Provide the (X, Y) coordinate of the cell's center where the given text is located.  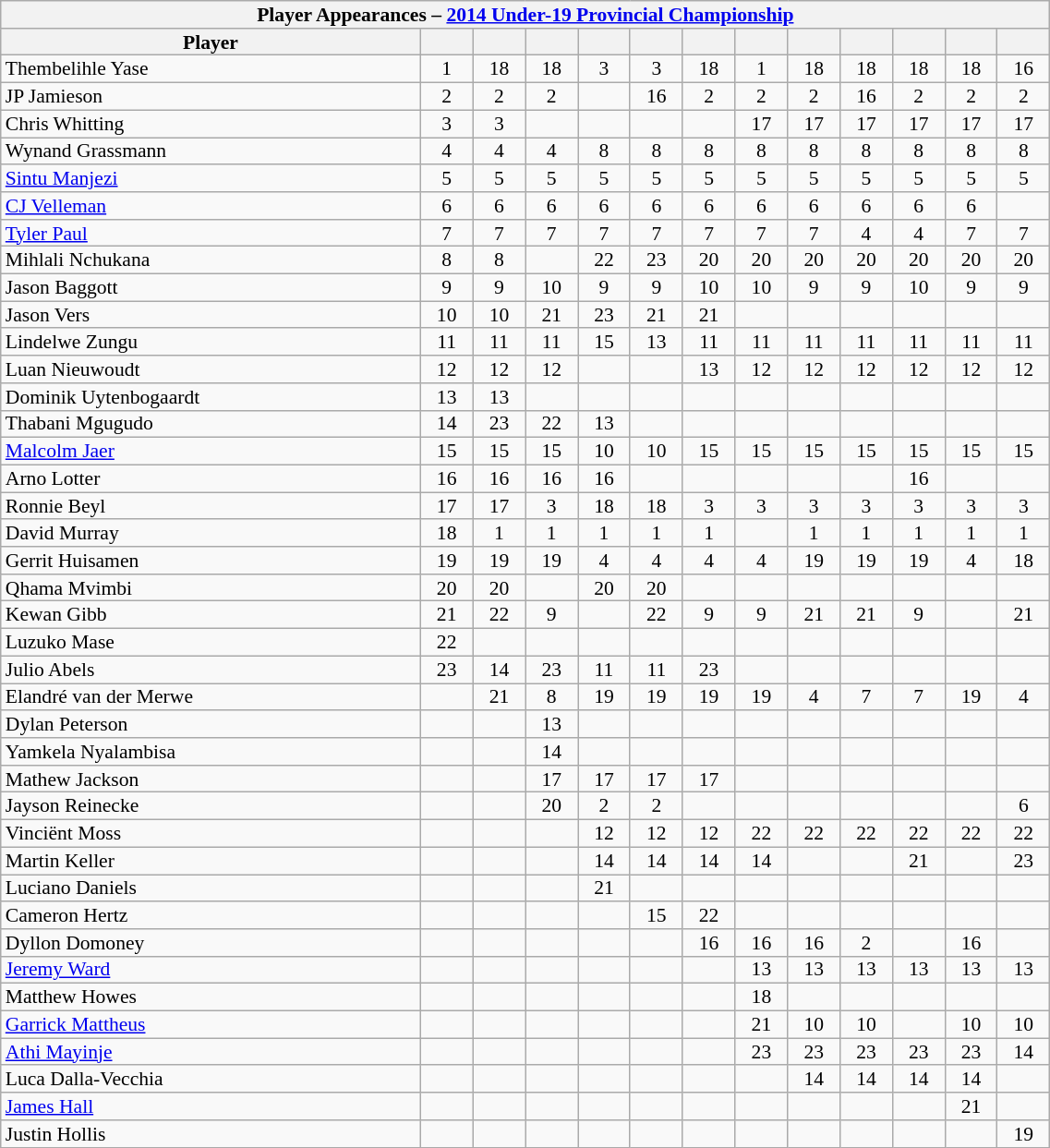
Qhama Mvimbi (211, 588)
Ronnie Beyl (211, 506)
Arno Lotter (211, 479)
CJ Velleman (211, 206)
Kewan Gibb (211, 615)
Mathew Jackson (211, 779)
Dyllon Domoney (211, 943)
JP Jamieson (211, 97)
Malcolm Jaer (211, 452)
Luan Nieuwoudt (211, 369)
Jason Vers (211, 315)
Jeremy Ward (211, 971)
Player (211, 42)
Yamkela Nyalambisa (211, 752)
Chris Whitting (211, 124)
Dominik Uytenbogaardt (211, 397)
Julio Abels (211, 670)
Lindelwe Zungu (211, 343)
Thabani Mgugudo (211, 424)
Thembelihle Yase (211, 69)
Luciano Daniels (211, 888)
Vinciënt Moss (211, 834)
Luca Dalla-Vecchia (211, 1080)
Dylan Peterson (211, 725)
David Murray (211, 534)
Luzuko Mase (211, 643)
Mihlali Nchukana (211, 260)
Player Appearances – 2014 Under-19 Provincial Championship (525, 15)
Tyler Paul (211, 234)
Jayson Reinecke (211, 806)
Gerrit Huisamen (211, 561)
Elandré van der Merwe (211, 697)
Matthew Howes (211, 997)
Sintu Manjezi (211, 178)
Wynand Grassmann (211, 151)
Cameron Hertz (211, 915)
Martin Keller (211, 861)
Jason Baggott (211, 288)
Garrick Mattheus (211, 1025)
James Hall (211, 1106)
Justin Hollis (211, 1134)
Athi Mayinje (211, 1052)
